Provide the [x, y] coordinate of the cell's center where the given text is located.  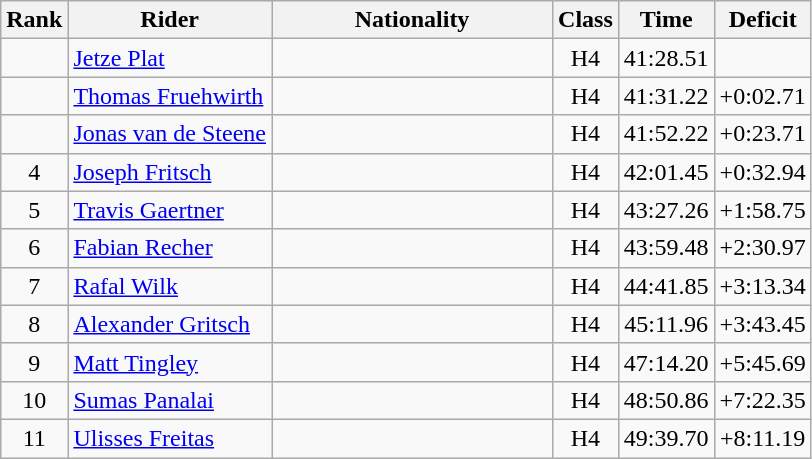
Rafal Wilk [170, 286]
43:59.48 [666, 248]
Jetze Plat [170, 58]
Travis Gaertner [170, 210]
+0:32.94 [762, 172]
11 [34, 438]
Class [586, 20]
41:31.22 [666, 96]
Matt Tingley [170, 362]
Ulisses Freitas [170, 438]
45:11.96 [666, 324]
6 [34, 248]
Alexander Gritsch [170, 324]
+0:02.71 [762, 96]
+3:13.34 [762, 286]
9 [34, 362]
Rank [34, 20]
47:14.20 [666, 362]
+0:23.71 [762, 134]
+8:11.19 [762, 438]
+5:45.69 [762, 362]
41:52.22 [666, 134]
7 [34, 286]
Deficit [762, 20]
Thomas Fruehwirth [170, 96]
+2:30.97 [762, 248]
Rider [170, 20]
10 [34, 400]
Joseph Fritsch [170, 172]
Time [666, 20]
4 [34, 172]
42:01.45 [666, 172]
41:28.51 [666, 58]
5 [34, 210]
44:41.85 [666, 286]
Sumas Panalai [170, 400]
Jonas van de Steene [170, 134]
48:50.86 [666, 400]
49:39.70 [666, 438]
43:27.26 [666, 210]
Nationality [412, 20]
+3:43.45 [762, 324]
8 [34, 324]
+1:58.75 [762, 210]
+7:22.35 [762, 400]
Fabian Recher [170, 248]
